Capture the cell that displays the provided text and extract its [x, y] central coordinate. 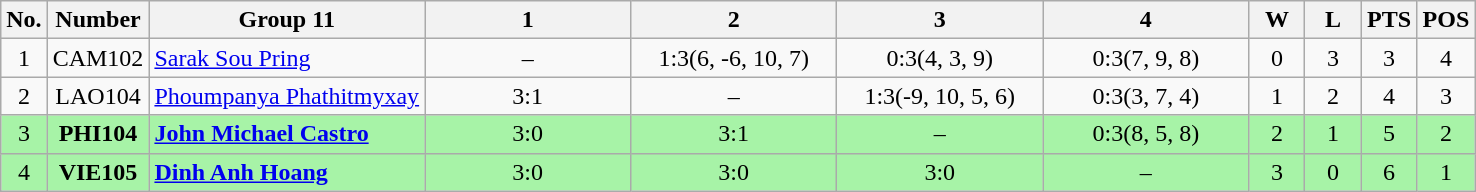
1:3(6, -6, 10, 7) [734, 58]
VIE105 [98, 172]
LAO104 [98, 96]
0:3(8, 5, 8) [1146, 134]
L [1333, 20]
W [1277, 20]
PTS [1389, 20]
0:3(3, 7, 4) [1146, 96]
0:3(7, 9, 8) [1146, 58]
0:3(4, 3, 9) [940, 58]
No. [24, 20]
CAM102 [98, 58]
1:3(-9, 10, 5, 6) [940, 96]
Phoumpanya Phathitmyxay [287, 96]
Sarak Sou Pring [287, 58]
6 [1389, 172]
Group 11 [287, 20]
Dinh Anh Hoang [287, 172]
PHI104 [98, 134]
5 [1389, 134]
Number [98, 20]
John Michael Castro [287, 134]
POS [1446, 20]
